Identify which cell holds the provided text, then report its (X, Y) central coordinate. 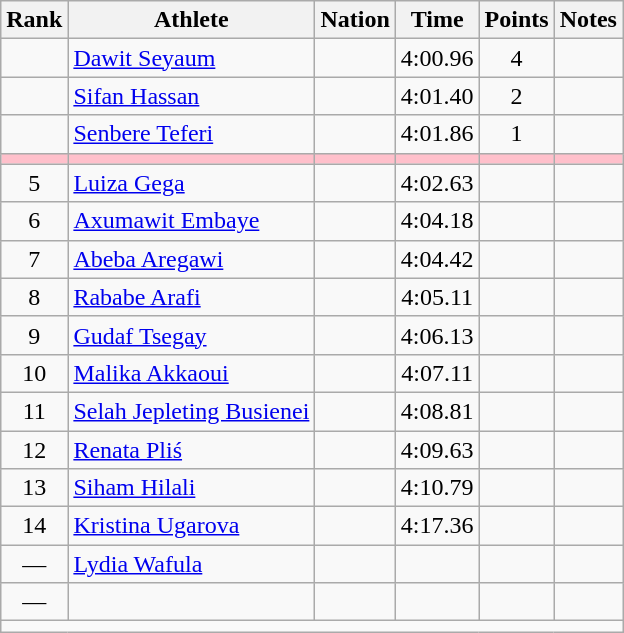
Points (516, 20)
4:06.13 (437, 335)
4:10.79 (437, 488)
4:07.11 (437, 373)
4 (516, 58)
Nation (355, 20)
4:02.63 (437, 183)
Abeba Aregawi (192, 259)
4:04.42 (437, 259)
4:01.86 (437, 134)
11 (34, 411)
4:08.81 (437, 411)
9 (34, 335)
7 (34, 259)
Malika Akkaoui (192, 373)
Senbere Teferi (192, 134)
5 (34, 183)
Notes (588, 20)
Gudaf Tsegay (192, 335)
4:09.63 (437, 449)
Luiza Gega (192, 183)
Rababe Arafi (192, 297)
13 (34, 488)
Athlete (192, 20)
4:17.36 (437, 526)
Rank (34, 20)
6 (34, 221)
4:05.11 (437, 297)
2 (516, 96)
14 (34, 526)
Axumawit Embaye (192, 221)
1 (516, 134)
Sifan Hassan (192, 96)
Selah Jepleting Busienei (192, 411)
12 (34, 449)
4:01.40 (437, 96)
Kristina Ugarova (192, 526)
Renata Pliś (192, 449)
Dawit Seyaum (192, 58)
8 (34, 297)
Time (437, 20)
10 (34, 373)
4:00.96 (437, 58)
4:04.18 (437, 221)
Siham Hilali (192, 488)
Lydia Wafula (192, 564)
